Determine the [X, Y] coordinate at the center of the cell enclosing the given text.  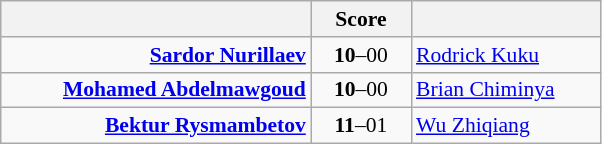
Score [361, 19]
Wu Zhiqiang [506, 126]
Rodrick Kuku [506, 55]
Mohamed Abdelmawgoud [156, 90]
11–01 [361, 126]
Sardor Nurillaev [156, 55]
Brian Chiminya [506, 90]
Bektur Rysmambetov [156, 126]
